Detect which cell encompasses the target text, then output its [x, y] center coordinate. 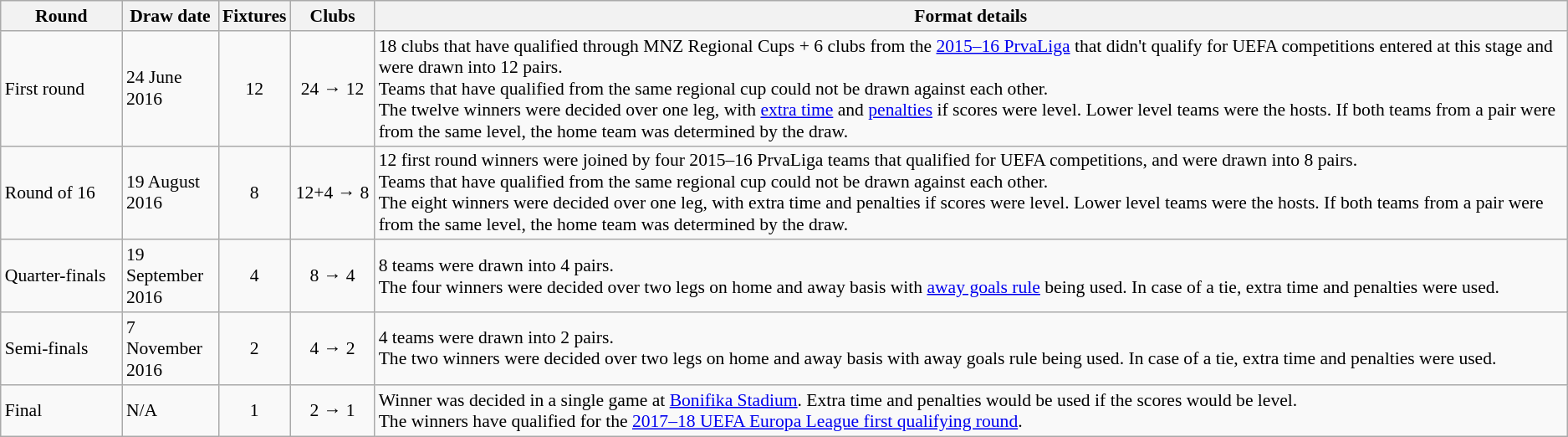
19 September 2016 [171, 276]
24 June 2016 [171, 89]
Semi-finals [62, 348]
Final [62, 410]
Fixtures [254, 16]
19 August 2016 [171, 193]
8 → 4 [332, 276]
4 [254, 276]
2 [254, 348]
N/A [171, 410]
Draw date [171, 16]
2 → 1 [332, 410]
8 [254, 193]
Quarter-finals [62, 276]
12 [254, 89]
Format details [971, 16]
1 [254, 410]
12+4 → 8 [332, 193]
Clubs [332, 16]
Round [62, 16]
4 → 2 [332, 348]
Round of 16 [62, 193]
24 → 12 [332, 89]
7 November 2016 [171, 348]
First round [62, 89]
